Determine the [x, y] coordinate at the center of the cell enclosing the given text.  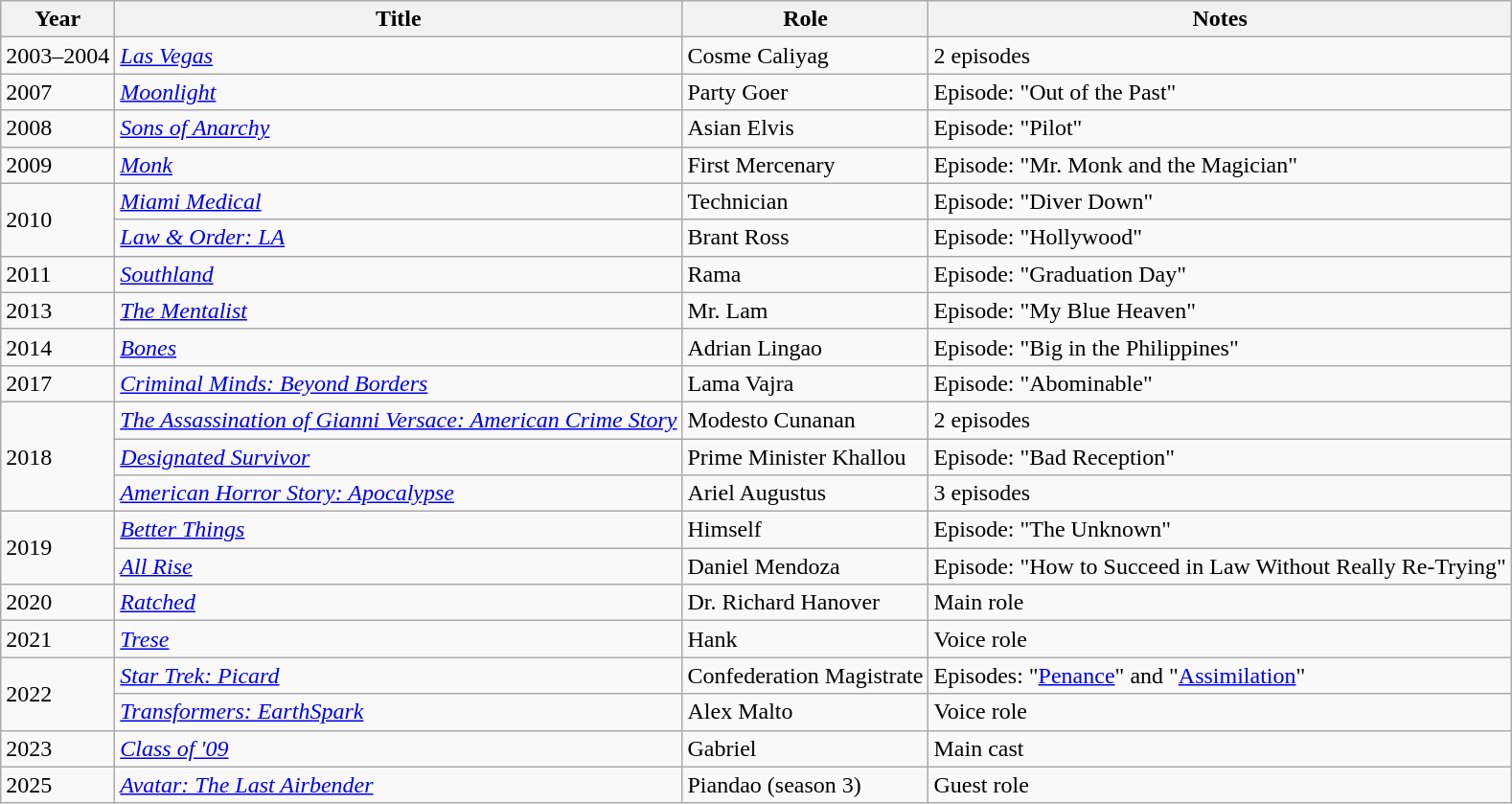
Himself [805, 530]
2010 [57, 219]
Episode: "Out of the Past" [1220, 92]
2025 [57, 785]
Main role [1220, 603]
Cosme Caliyag [805, 56]
2007 [57, 92]
Las Vegas [399, 56]
Asian Elvis [805, 128]
Mr. Lam [805, 310]
Transformers: EarthSpark [399, 712]
2011 [57, 274]
Prime Minister Khallou [805, 457]
First Mercenary [805, 165]
Episode: "Bad Reception" [1220, 457]
Piandao (season 3) [805, 785]
Law & Order: LA [399, 238]
Technician [805, 201]
Star Trek: Picard [399, 676]
Episode: "My Blue Heaven" [1220, 310]
Rama [805, 274]
Southland [399, 274]
Episode: "How to Succeed in Law Without Really Re-Trying" [1220, 566]
Avatar: The Last Airbender [399, 785]
Year [57, 19]
Role [805, 19]
2020 [57, 603]
Episode: "Hollywood" [1220, 238]
Miami Medical [399, 201]
Main cast [1220, 748]
Episodes: "Penance" and "Assimilation" [1220, 676]
2014 [57, 347]
Episode: "The Unknown" [1220, 530]
2013 [57, 310]
Ariel Augustus [805, 494]
Alex Malto [805, 712]
Episode: "Diver Down" [1220, 201]
Hank [805, 639]
Episode: "Big in the Philippines" [1220, 347]
2008 [57, 128]
2018 [57, 456]
Party Goer [805, 92]
2009 [57, 165]
Trese [399, 639]
Ratched [399, 603]
Title [399, 19]
Bones [399, 347]
2017 [57, 383]
Criminal Minds: Beyond Borders [399, 383]
2019 [57, 548]
Gabriel [805, 748]
Notes [1220, 19]
Guest role [1220, 785]
The Assassination of Gianni Versace: American Crime Story [399, 420]
American Horror Story: Apocalypse [399, 494]
Brant Ross [805, 238]
Class of '09 [399, 748]
2003–2004 [57, 56]
2021 [57, 639]
Confederation Magistrate [805, 676]
Modesto Cunanan [805, 420]
2023 [57, 748]
The Mentalist [399, 310]
Dr. Richard Hanover [805, 603]
Moonlight [399, 92]
Episode: "Abominable" [1220, 383]
Adrian Lingao [805, 347]
Sons of Anarchy [399, 128]
Monk [399, 165]
2022 [57, 694]
All Rise [399, 566]
Episode: "Mr. Monk and the Magician" [1220, 165]
Better Things [399, 530]
Lama Vajra [805, 383]
Designated Survivor [399, 457]
Episode: "Graduation Day" [1220, 274]
3 episodes [1220, 494]
Episode: "Pilot" [1220, 128]
Daniel Mendoza [805, 566]
